Extract the [x, y] coordinate from the center of the cell holding the provided text.  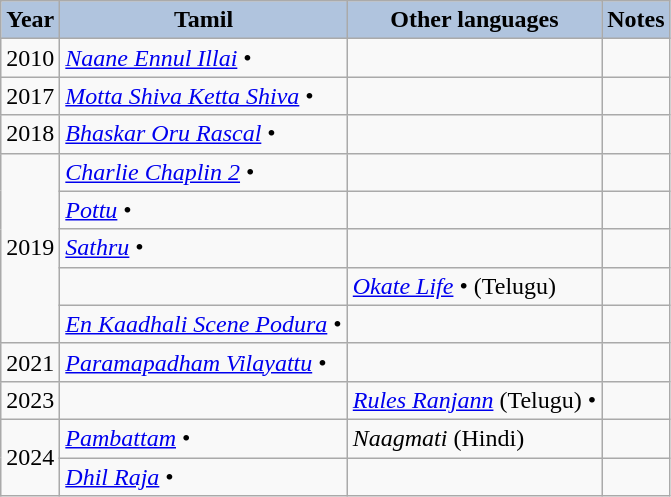
Sathru • [204, 248]
2010 [30, 58]
Tamil [204, 20]
Motta Shiva Ketta Shiva • [204, 96]
Bhaskar Oru Rascal • [204, 134]
Pottu • [204, 210]
2023 [30, 400]
2018 [30, 134]
Notes [636, 20]
En Kaadhali Scene Podura • [204, 324]
Okate Life • (Telugu) [474, 286]
Paramapadham Vilayattu • [204, 362]
Naane Ennul Illai • [204, 58]
Charlie Chaplin 2 • [204, 172]
2024 [30, 457]
2019 [30, 248]
Dhil Raja • [204, 477]
Rules Ranjann (Telugu) • [474, 400]
2017 [30, 96]
Other languages [474, 20]
Pambattam • [204, 438]
Year [30, 20]
2021 [30, 362]
Naagmati (Hindi) [474, 438]
